Scan for the cell matching the given text and deliver its [X, Y] coordinate at center. 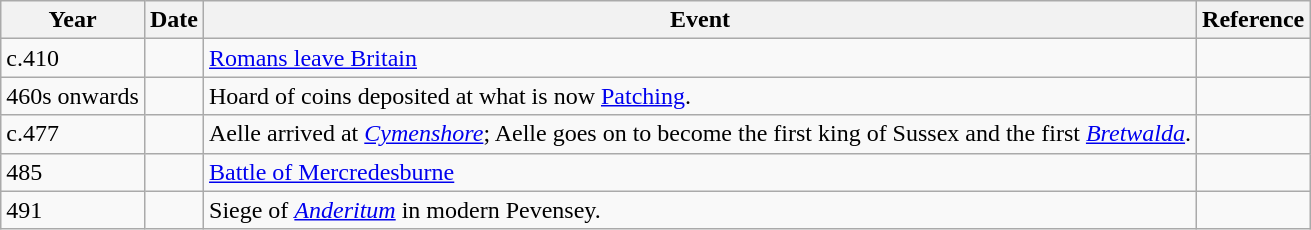
c.410 [73, 58]
485 [73, 172]
c.477 [73, 134]
Siege of Anderitum in modern Pevensey. [700, 210]
Romans leave Britain [700, 58]
Event [700, 20]
Hoard of coins deposited at what is now Patching. [700, 96]
Date [174, 20]
Battle of Mercredesburne [700, 172]
491 [73, 210]
Aelle arrived at Cymenshore; Aelle goes on to become the first king of Sussex and the first Bretwalda. [700, 134]
Year [73, 20]
460s onwards [73, 96]
Reference [1254, 20]
